Detect which cell encompasses the target text, then output its (x, y) center coordinate. 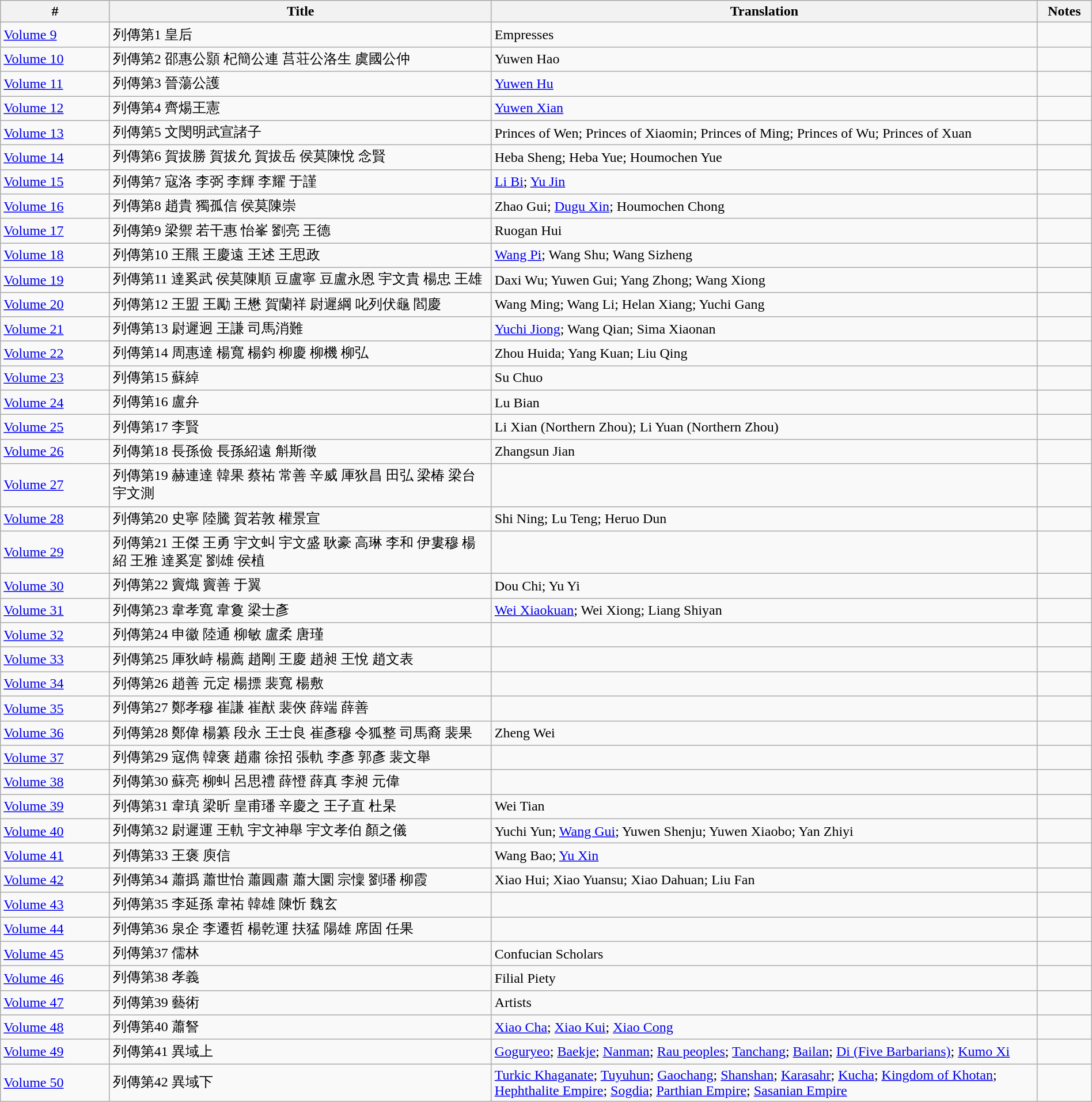
列傳第32 尉遲運 王軌 宇文神舉 宇文孝伯 顏之儀 (301, 831)
Volume 21 (55, 330)
Volume 43 (55, 904)
列傳第5 文閔明武宣諸子 (301, 132)
Volume 25 (55, 427)
Volume 44 (55, 930)
# (55, 12)
Lu Bian (764, 402)
Volume 30 (55, 586)
Volume 20 (55, 304)
Volume 37 (55, 758)
Volume 12 (55, 108)
列傳第25 厙狄峙 楊薦 趙剛 王慶 趙昶 王悅 趙文表 (301, 659)
Volume 16 (55, 206)
Yuchi Yun; Wang Gui; Yuwen Shenju; Yuwen Xiaobo; Yan Zhiyi (764, 831)
Volume 31 (55, 611)
Volume 9 (55, 35)
Li Bi; Yu Jin (764, 182)
Zheng Wei (764, 733)
Li Xian (Northern Zhou); Li Yuan (Northern Zhou) (764, 427)
列傳第4 齊煬王憲 (301, 108)
列傳第29 寇儁 韓褒 趙肅 徐招 張軌 李彥 郭彥 裴文舉 (301, 758)
列傳第12 王盟 王勵 王懋 賀蘭祥 尉遲綱 叱列伏龜 閻慶 (301, 304)
Yuwen Hao (764, 59)
Artists (764, 1002)
列傳第3 晉蕩公護 (301, 84)
Volume 18 (55, 256)
Yuwen Hu (764, 84)
Su Chuo (764, 378)
列傳第42 異域下 (301, 1083)
列傳第33 王褒 庾信 (301, 856)
Filial Piety (764, 978)
Yuchi Jiong; Wang Qian; Sima Xiaonan (764, 330)
列傳第24 申徽 陸通 柳敏 盧柔 唐瑾 (301, 635)
Zhao Gui; Dugu Xin; Houmochen Chong (764, 206)
列傳第34 蕭撝 蕭世怡 蕭圓肅 蕭大圜 宗懍 劉璠 柳霞 (301, 880)
列傳第9 梁禦 若干惠 怡峯 劉亮 王德 (301, 230)
Volume 45 (55, 954)
Volume 23 (55, 378)
列傳第41 異域上 (301, 1052)
Wang Bao; Yu Xin (764, 856)
列傳第10 王羆 王慶遠 王述 王思政 (301, 256)
列傳第30 蘇亮 柳虯 呂思禮 薛憕 薛真 李昶 元偉 (301, 782)
Zhangsun Jian (764, 452)
列傳第38 孝義 (301, 978)
Volume 11 (55, 84)
Wei Tian (764, 806)
Volume 32 (55, 635)
Ruogan Hui (764, 230)
列傳第17 李賢 (301, 427)
Volume 26 (55, 452)
Volume 24 (55, 402)
Volume 27 (55, 485)
列傳第21 王傑 王勇 宇文虯 宇文盛 耿豪 高琳 李和 伊婁穆 楊紹 王雅 達奚寔 劉雄 侯植 (301, 552)
Xiao Cha; Xiao Kui; Xiao Cong (764, 1028)
Volume 49 (55, 1052)
Dou Chi; Yu Yi (764, 586)
Volume 13 (55, 132)
Volume 35 (55, 709)
列傳第1 皇后 (301, 35)
列傳第27 鄭孝穆 崔謙 崔猷 裴俠 薛端 薛善 (301, 709)
Volume 14 (55, 158)
列傳第13 尉遲迥 王謙 司馬消難 (301, 330)
列傳第40 蕭詧 (301, 1028)
Heba Sheng; Heba Yue; Houmochen Yue (764, 158)
列傳第31 韋瑱 梁昕 皇甫璠 辛慶之 王子直 杜杲 (301, 806)
Volume 28 (55, 518)
Princes of Wen; Princes of Xiaomin; Princes of Ming; Princes of Wu; Princes of Xuan (764, 132)
列傳第11 達奚武 侯莫陳順 豆盧寧 豆盧永恩 宇文貴 楊忠 王雄 (301, 280)
Volume 42 (55, 880)
Empresses (764, 35)
Volume 40 (55, 831)
Turkic Khaganate; Tuyuhun; Gaochang; Shanshan; Karasahr; Kucha; Kingdom of Khotan; Hephthalite Empire; Sogdia; Parthian Empire; Sasanian Empire (764, 1083)
Wang Pi; Wang Shu; Wang Sizheng (764, 256)
Volume 29 (55, 552)
Goguryeo; Baekje; Nanman; Rau peoples; Tanchang; Bailan; Di (Five Barbarians); Kumo Xi (764, 1052)
Volume 38 (55, 782)
列傳第28 鄭偉 楊纂 段永 王士良 崔彥穆 令狐整 司馬裔 裴果 (301, 733)
Title (301, 12)
Yuwen Xian (764, 108)
列傳第15 蘇綽 (301, 378)
Daxi Wu; Yuwen Gui; Yang Zhong; Wang Xiong (764, 280)
列傳第37 儒林 (301, 954)
列傳第20 史寧 陸騰 賀若敦 權景宣 (301, 518)
Volume 36 (55, 733)
列傳第39 藝術 (301, 1002)
列傳第36 泉企 李遷哲 楊乾運 扶猛 陽雄 席固 任果 (301, 930)
Wei Xiaokuan; Wei Xiong; Liang Shiyan (764, 611)
Volume 19 (55, 280)
Volume 41 (55, 856)
Zhou Huida; Yang Kuan; Liu Qing (764, 354)
列傳第2 邵惠公顥 杞簡公連 莒荘公洛生 虞國公仲 (301, 59)
Volume 33 (55, 659)
Volume 22 (55, 354)
Volume 34 (55, 684)
Confucian Scholars (764, 954)
Volume 50 (55, 1083)
Volume 47 (55, 1002)
列傳第22 竇熾 竇善 于翼 (301, 586)
列傳第7 寇洛 李弼 李輝 李耀 于謹 (301, 182)
Volume 15 (55, 182)
列傳第23 韋孝寬 韋敻 梁士彥 (301, 611)
列傳第19 赫連達 韓果 蔡祐 常善 辛威 厙狄昌 田弘 梁椿 梁台 宇文測 (301, 485)
Translation (764, 12)
Notes (1064, 12)
Volume 46 (55, 978)
Wang Ming; Wang Li; Helan Xiang; Yuchi Gang (764, 304)
列傳第8 趙貴 獨孤信 侯莫陳崇 (301, 206)
Volume 39 (55, 806)
列傳第16 盧弁 (301, 402)
Volume 10 (55, 59)
Xiao Hui; Xiao Yuansu; Xiao Dahuan; Liu Fan (764, 880)
列傳第14 周惠達 楊寬 楊鈞 柳慶 柳機 柳弘 (301, 354)
Volume 17 (55, 230)
列傳第35 李延孫 韋祐 韓雄 陳忻 魏玄 (301, 904)
Volume 48 (55, 1028)
Shi Ning; Lu Teng; Heruo Dun (764, 518)
列傳第18 長孫儉 長孫紹遠 斛斯徵 (301, 452)
列傳第26 趙善 元定 楊摽 裴寬 楊敷 (301, 684)
列傳第6 賀拔勝 賀拔允 賀拔岳 侯莫陳悅 念賢 (301, 158)
